Scan for the cell matching the given text and deliver its (X, Y) coordinate at center. 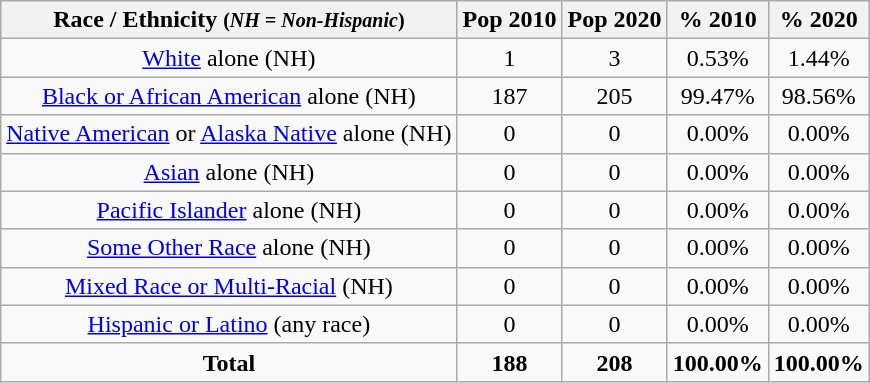
Race / Ethnicity (NH = Non-Hispanic) (229, 20)
Asian alone (NH) (229, 172)
188 (510, 362)
0.53% (718, 58)
98.56% (818, 96)
3 (614, 58)
208 (614, 362)
Pacific Islander alone (NH) (229, 210)
Pop 2010 (510, 20)
Mixed Race or Multi-Racial (NH) (229, 286)
Total (229, 362)
Hispanic or Latino (any race) (229, 324)
205 (614, 96)
187 (510, 96)
1 (510, 58)
Native American or Alaska Native alone (NH) (229, 134)
99.47% (718, 96)
% 2020 (818, 20)
% 2010 (718, 20)
White alone (NH) (229, 58)
1.44% (818, 58)
Pop 2020 (614, 20)
Some Other Race alone (NH) (229, 248)
Black or African American alone (NH) (229, 96)
